Return (X, Y) of the center of cell containing provided text 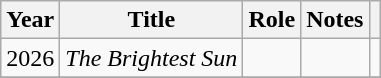
Notes (335, 20)
Role (272, 20)
2026 (30, 58)
Year (30, 20)
Title (152, 20)
The Brightest Sun (152, 58)
